Locate the cell with the specified text and output its (X, Y) center coordinate. 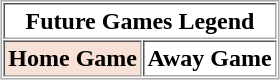
Future Games Legend (140, 21)
Home Game (73, 58)
Away Game (210, 58)
